For the text-containing cell, return its midpoint in [X, Y] coordinate format. 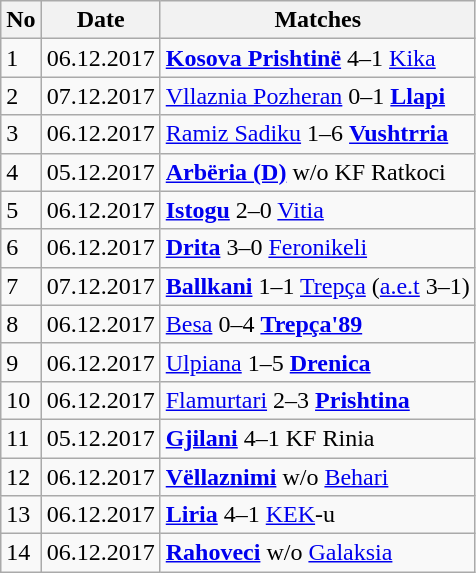
2 [21, 96]
10 [21, 400]
9 [21, 362]
Liria 4–1 KEK-u [318, 515]
11 [21, 438]
Drita 3–0 Feronikeli [318, 248]
Kosova Prishtinë 4–1 Kika [318, 58]
No [21, 20]
Flamurtari 2–3 Prishtina [318, 400]
1 [21, 58]
Ramiz Sadiku 1–6 Vushtrria [318, 134]
8 [21, 324]
14 [21, 553]
13 [21, 515]
5 [21, 210]
Istogu 2–0 Vitia [318, 210]
Vllaznia Pozheran 0–1 Llapi [318, 96]
Date [100, 20]
Gjilani 4–1 KF Rinia [318, 438]
Rahoveci w/o Galaksia [318, 553]
12 [21, 477]
Matches [318, 20]
3 [21, 134]
Ulpiana 1–5 Drenica [318, 362]
Arbëria (D) w/o KF Ratkoci [318, 172]
Vëllaznimi w/o Behari [318, 477]
Besa 0–4 Trepça'89 [318, 324]
7 [21, 286]
Ballkani 1–1 Trepça (a.e.t 3–1) [318, 286]
6 [21, 248]
4 [21, 172]
